Scan for the cell matching the given text and deliver its (X, Y) coordinate at center. 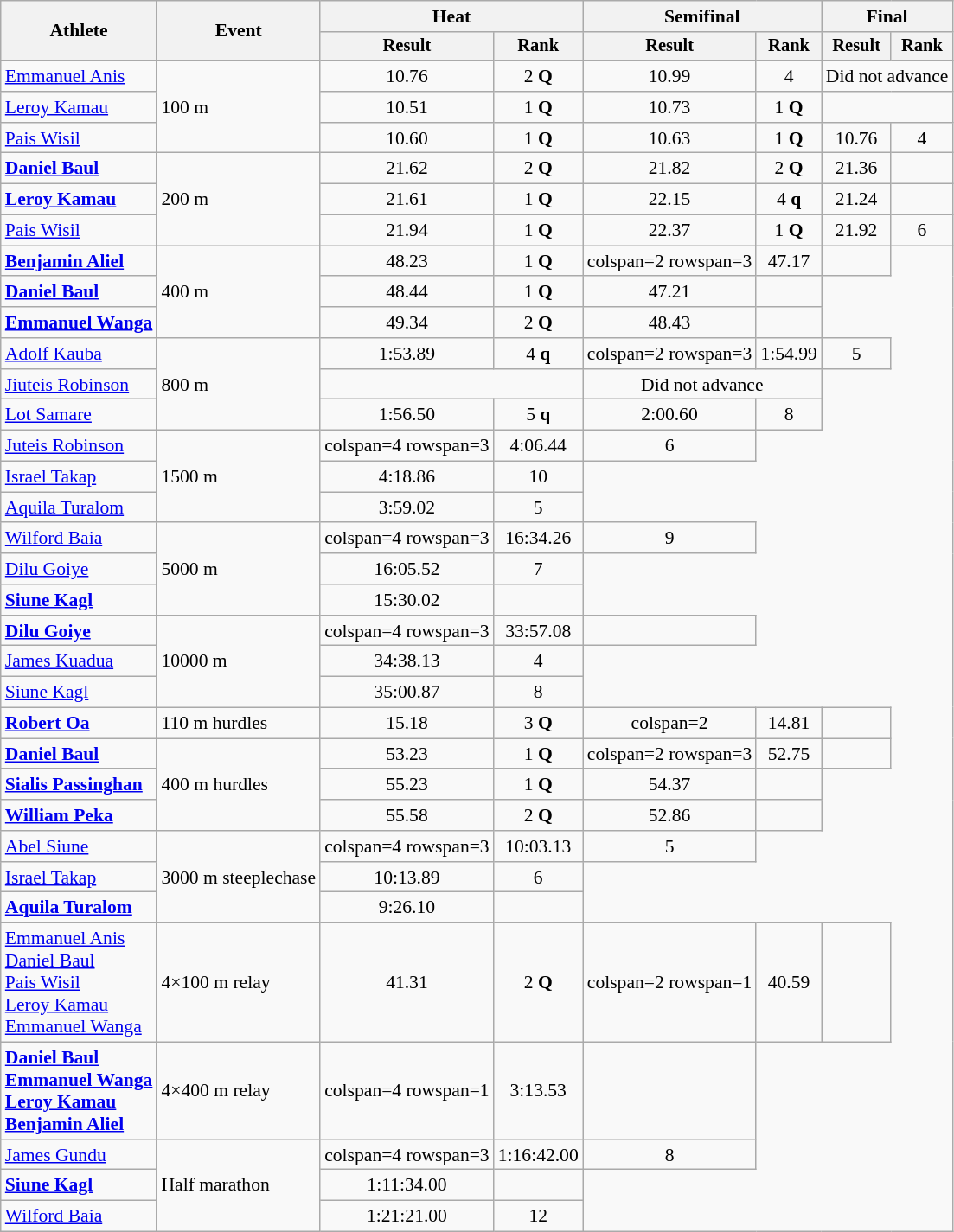
22.37 (669, 231)
16:05.52 (407, 569)
1:56.50 (407, 415)
1:54.99 (789, 354)
400 m hurdles (239, 785)
Emmanuel AnisDaniel BaulPais WisilLeroy KamauEmmanuel Wanga (80, 983)
52.86 (669, 815)
10000 m (239, 662)
9 (669, 539)
10:03.13 (538, 846)
Semifinal (702, 16)
Benjamin Aliel (80, 261)
Jiuteis Robinson (80, 385)
4:18.86 (407, 477)
34:38.13 (407, 661)
Robert Oa (80, 724)
10.60 (407, 138)
3000 m steeplechase (239, 877)
10.63 (669, 138)
Adolf Kauba (80, 354)
colspan=4 rowspan=1 (407, 1091)
5000 m (239, 569)
1:21:21.00 (407, 1216)
53.23 (407, 754)
100 m (239, 107)
Half marathon (239, 1186)
3:13.53 (538, 1091)
22.15 (669, 200)
10.73 (669, 107)
47.21 (669, 292)
10:13.89 (407, 878)
Abel Siune (80, 846)
William Peka (80, 815)
Emmanuel Anis (80, 76)
10.51 (407, 107)
Event (239, 31)
Heat (451, 16)
21.82 (669, 169)
4:06.44 (538, 446)
15:30.02 (407, 600)
12 (538, 1216)
Lot Samare (80, 415)
1:11:34.00 (407, 1185)
Athlete (80, 31)
Juteis Robinson (80, 446)
35:00.87 (407, 693)
47.17 (789, 261)
41.31 (407, 983)
21.24 (856, 200)
3:59.02 (407, 507)
James Gundu (80, 1155)
14.81 (789, 724)
21.36 (856, 169)
4×400 m relay (239, 1091)
16:34.26 (538, 539)
21.61 (407, 200)
James Kuadua (80, 661)
Sialis Passinghan (80, 785)
800 m (239, 384)
colspan=2 rowspan=1 (669, 983)
110 m hurdles (239, 724)
200 m (239, 199)
Daniel BaulEmmanuel WangaLeroy KamauBenjamin Aliel (80, 1091)
9:26.10 (407, 908)
4×100 m relay (239, 983)
1500 m (239, 477)
colspan=2 (669, 724)
10.99 (669, 76)
33:57.08 (538, 631)
55.23 (407, 785)
52.75 (789, 754)
54.37 (669, 785)
Final (887, 16)
21.62 (407, 169)
1:16:42.00 (538, 1155)
2:00.60 (669, 415)
21.92 (856, 231)
Emmanuel Wanga (80, 322)
55.58 (407, 815)
7 (538, 569)
5 q (538, 415)
15.18 (407, 724)
3 Q (538, 724)
48.23 (407, 261)
400 m (239, 292)
10 (538, 477)
49.34 (407, 322)
1:53.89 (407, 354)
48.44 (407, 292)
40.59 (789, 983)
48.43 (669, 322)
21.94 (407, 231)
